Return the [x, y] coordinate for the center point of the cell that contains the specified text.  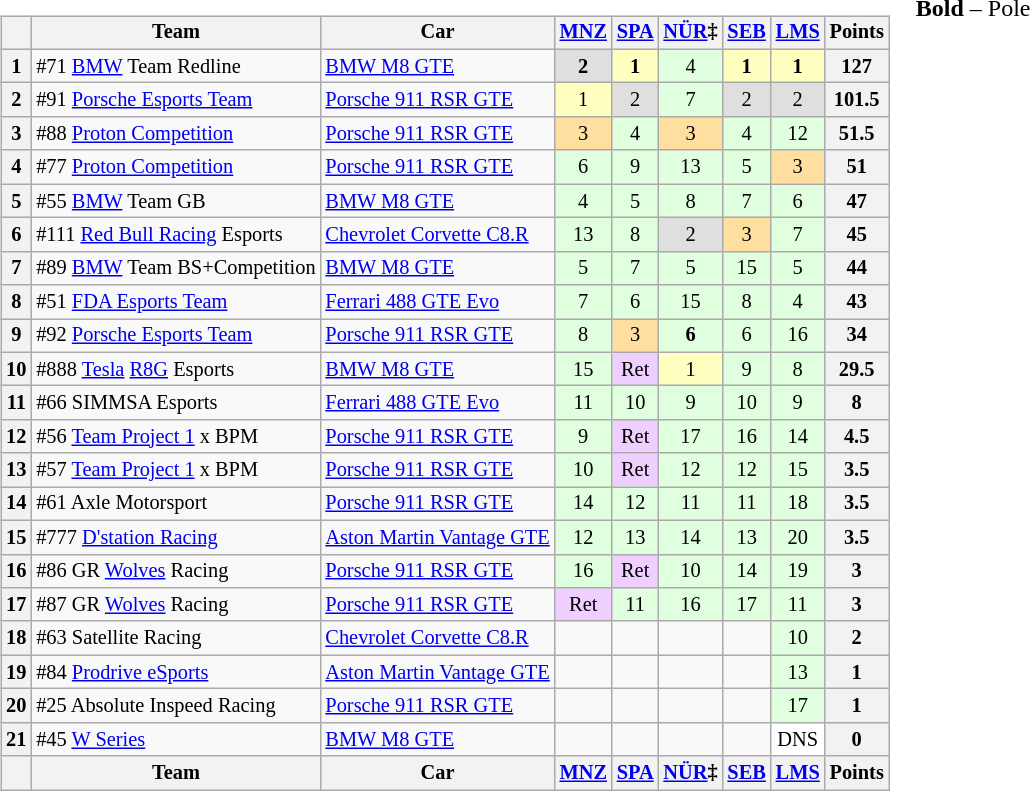
#61 Axle Motorsport [176, 504]
21 [16, 739]
43 [857, 302]
#55 BMW Team GB [176, 201]
44 [857, 268]
#63 Satellite Racing [176, 638]
51 [857, 167]
#57 Team Project 1 x BPM [176, 470]
#777 D'station Racing [176, 537]
#56 Team Project 1 x BPM [176, 437]
#51 FDA Esports Team [176, 302]
101.5 [857, 100]
51.5 [857, 134]
4.5 [857, 437]
34 [857, 336]
#92 Porsche Esports Team [176, 336]
0 [857, 739]
#87 GR Wolves Racing [176, 605]
45 [857, 235]
#111 Red Bull Racing Esports [176, 235]
29.5 [857, 369]
#888 Tesla R8G Esports [176, 369]
#66 SIMMSA Esports [176, 403]
#71 BMW Team Redline [176, 66]
#25 Absolute Inspeed Racing [176, 706]
#86 GR Wolves Racing [176, 571]
DNS [798, 739]
#91 Porsche Esports Team [176, 100]
#77 Proton Competition [176, 167]
47 [857, 201]
#88 Proton Competition [176, 134]
#84 Prodrive eSports [176, 672]
127 [857, 66]
#45 W Series [176, 739]
#89 BMW Team BS+Competition [176, 268]
